Scan for the cell matching the given text and deliver its [X, Y] coordinate at center. 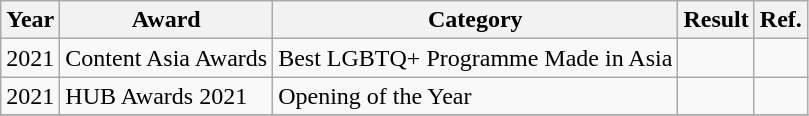
Opening of the Year [476, 96]
Category [476, 20]
Ref. [780, 20]
HUB Awards 2021 [166, 96]
Best LGBTQ+ Programme Made in Asia [476, 58]
Year [30, 20]
Award [166, 20]
Content Asia Awards [166, 58]
Result [716, 20]
